Capture the cell that displays the provided text and extract its (x, y) central coordinate. 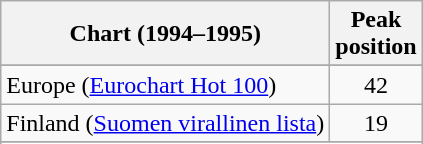
Finland (Suomen virallinen lista) (166, 123)
Europe (Eurochart Hot 100) (166, 85)
Peakposition (376, 34)
19 (376, 123)
Chart (1994–1995) (166, 34)
42 (376, 85)
